Find where the given text appears and provide that cell's center as [X, Y] coordinate. 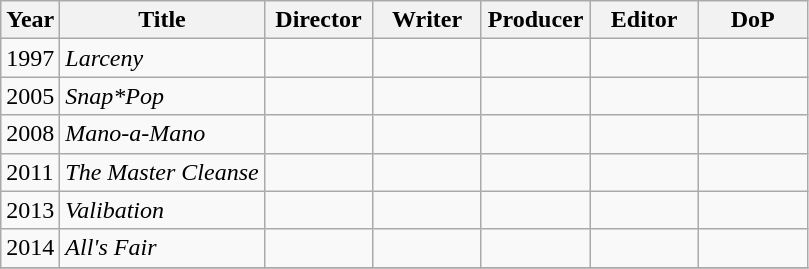
1997 [30, 58]
2005 [30, 96]
2008 [30, 134]
Producer [536, 20]
Title [162, 20]
Year [30, 20]
The Master Cleanse [162, 172]
2011 [30, 172]
2013 [30, 210]
Writer [428, 20]
Editor [644, 20]
Snap*Pop [162, 96]
2014 [30, 248]
All's Fair [162, 248]
Mano-a-Mano [162, 134]
Valibation [162, 210]
Director [318, 20]
Larceny [162, 58]
DoP [752, 20]
